Return the [X, Y] coordinate for the center point of the cell that contains the specified text.  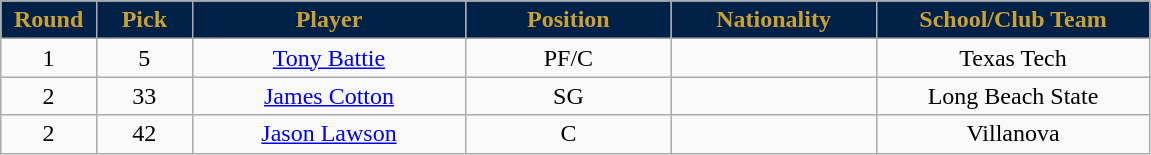
Position [568, 20]
Round [49, 20]
Tony Battie [329, 58]
School/Club Team [1013, 20]
Nationality [774, 20]
Villanova [1013, 134]
5 [144, 58]
42 [144, 134]
Player [329, 20]
33 [144, 96]
PF/C [568, 58]
James Cotton [329, 96]
SG [568, 96]
Jason Lawson [329, 134]
C [568, 134]
Texas Tech [1013, 58]
1 [49, 58]
Pick [144, 20]
Long Beach State [1013, 96]
